Capture the cell that displays the provided text and extract its [X, Y] central coordinate. 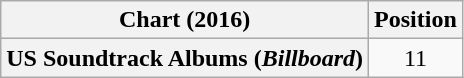
11 [416, 58]
US Soundtrack Albums (Billboard) [185, 58]
Position [416, 20]
Chart (2016) [185, 20]
